Return (x, y) of the center of cell containing provided text 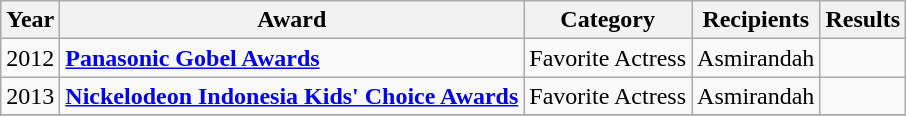
Results (863, 20)
Category (608, 20)
Recipients (756, 20)
Award (292, 20)
Nickelodeon Indonesia Kids' Choice Awards (292, 96)
Panasonic Gobel Awards (292, 58)
2012 (30, 58)
2013 (30, 96)
Year (30, 20)
